Detect which cell encompasses the target text, then output its [X, Y] center coordinate. 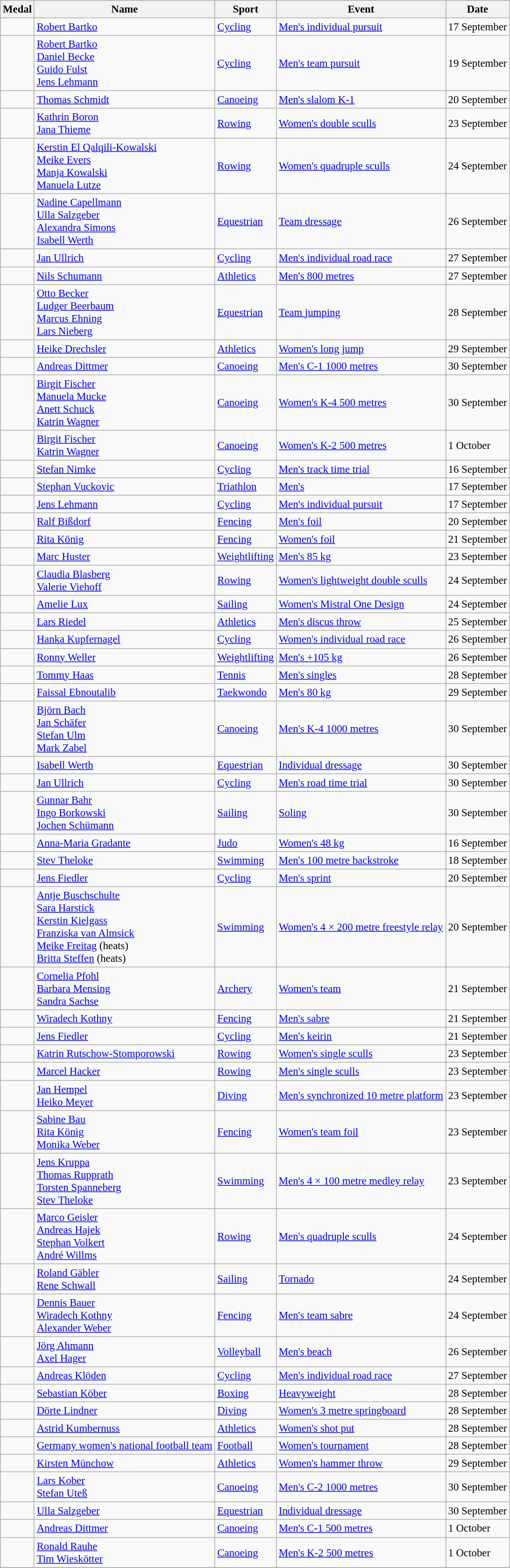
Volleyball [246, 1351]
Men's beach [361, 1351]
Men's synchronized 10 metre platform [361, 1096]
Men's 800 metres [361, 276]
Women's K-4 500 metres [361, 402]
Women's team foil [361, 1132]
Team dressage [361, 222]
Medal [18, 9]
Katrin Rutschow-Stomporowski [124, 1054]
Tommy Haas [124, 675]
Astrid Kumbernuss [124, 1428]
Football [246, 1446]
Men's 80 kg [361, 692]
Kerstin El Qalqili-Kowalski Meike Evers Manja Kowalski Manuela Lutze [124, 166]
Kathrin Boron Jana Thieme [124, 123]
Hanka Kupfernagel [124, 640]
Men's [361, 487]
Women's shot put [361, 1428]
Wiradech Kothny [124, 1019]
Dennis Bauer Wiradech Kothny Alexander Weber [124, 1316]
Stefan Nimke [124, 469]
Anna-Maria Gradante [124, 843]
Roland Gäbler Rene Schwall [124, 1279]
Women's tournament [361, 1446]
Birgit Fischer Manuela Mucke Anett Schuck Katrin Wagner [124, 402]
Soling [361, 813]
Judo [246, 843]
Men's discus throw [361, 622]
Men's quadruple sculls [361, 1236]
Jörg Ahmann Axel Hager [124, 1351]
Men's C-1 1000 metres [361, 366]
Thomas Schmidt [124, 100]
Dörte Lindner [124, 1411]
Men's 4 × 100 metre medley relay [361, 1181]
Heavyweight [361, 1393]
Women's individual road race [361, 640]
Rita König [124, 539]
Jens Kruppa Thomas Rupprath Torsten Spanneberg Stev Theloke [124, 1181]
Robert Bartko [124, 27]
Women's foil [361, 539]
Tennis [246, 675]
19 September [477, 63]
Ronald Rauhe Tim Wieskötter [124, 1552]
Antje Buschschulte Sara Harstick Kerstin Kielgass Franziska van Almsick Meike Freitag (heats) Britta Steffen (heats) [124, 927]
Marc Huster [124, 557]
Jens Lehmann [124, 504]
Nadine Capellmann Ulla Salzgeber Alexandra Simons Isabell Werth [124, 222]
Men's C-1 500 metres [361, 1529]
Cornelia Pfohl Barbara Mensing Sandra Sachse [124, 989]
Event [361, 9]
Sabine Bau Rita König Monika Weber [124, 1132]
Kirsten Münchow [124, 1463]
Women's Mistral One Design [361, 604]
Men's 85 kg [361, 557]
Women's single sculls [361, 1054]
Ronny Weller [124, 657]
Men's K-2 500 metres [361, 1552]
Tornado [361, 1279]
Women's 3 metre springboard [361, 1411]
Sport [246, 9]
Women's lightweight double sculls [361, 581]
Ulla Salzgeber [124, 1511]
Heike Drechsler [124, 349]
Women's hammer throw [361, 1463]
Women's double sculls [361, 123]
Men's keirin [361, 1036]
Isabell Werth [124, 765]
Men's sabre [361, 1019]
Women's 4 × 200 metre freestyle relay [361, 927]
Robert Bartko Daniel Becke Guido Fulst Jens Lehmann [124, 63]
Germany women's national football team [124, 1446]
Men's 100 metre backstroke [361, 861]
Men's singles [361, 675]
Gunnar Bahr Ingo Borkowski Jochen Schümann [124, 813]
Marcel Hacker [124, 1071]
Otto Becker Ludger Beerbaum Marcus Ehning Lars Nieberg [124, 312]
Jan Hempel Heiko Meyer [124, 1096]
Men's road time trial [361, 783]
Triathlon [246, 487]
Men's +105 kg [361, 657]
Men's sprint [361, 878]
Stev Theloke [124, 861]
Stephan Vuckovic [124, 487]
Women's 48 kg [361, 843]
Men's track time trial [361, 469]
Claudia Blasberg Valerie Viehoff [124, 581]
Lars Kober Stefan Uteß [124, 1487]
Faissal Ebnoutalib [124, 692]
25 September [477, 622]
Name [124, 9]
Men's team pursuit [361, 63]
Men's K-4 1000 metres [361, 729]
Men's single sculls [361, 1071]
Women's K-2 500 metres [361, 445]
Team jumping [361, 312]
Archery [246, 989]
Men's foil [361, 522]
Andreas Klöden [124, 1376]
Taekwondo [246, 692]
Nils Schumann [124, 276]
Men's slalom K-1 [361, 100]
Marco Geisler Andreas Hajek Stephan Volkert André Willms [124, 1236]
Birgit Fischer Katrin Wagner [124, 445]
Björn Bach Jan Schäfer Stefan Ulm Mark Zabel [124, 729]
Men's team sabre [361, 1316]
Boxing [246, 1393]
Women's long jump [361, 349]
Men's C-2 1000 metres [361, 1487]
Sebastian Köber [124, 1393]
18 September [477, 861]
Women's quadruple sculls [361, 166]
Date [477, 9]
Women's team [361, 989]
Lars Riedel [124, 622]
Ralf Bißdorf [124, 522]
Amelie Lux [124, 604]
